Output the (X, Y) coordinate of the center of the cell containing the given text.  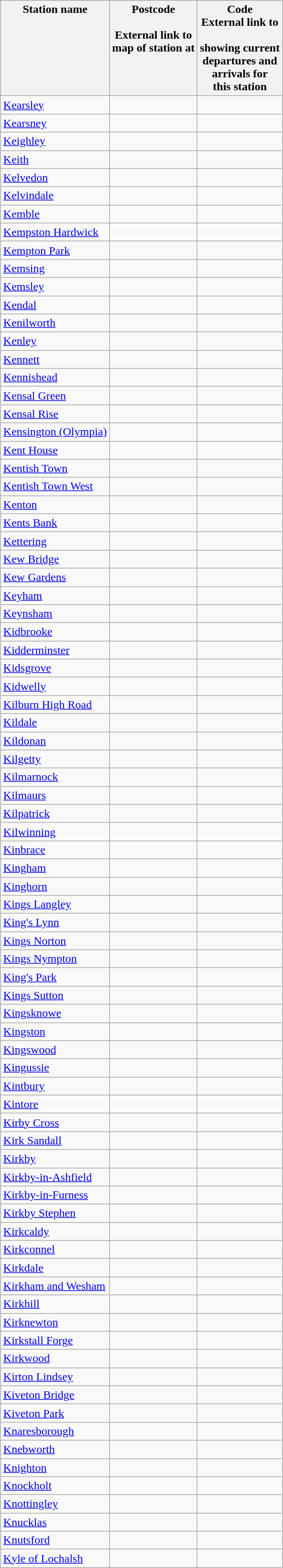
Kilgetty (55, 759)
Kenley (55, 341)
Kildonan (55, 741)
Kilmarnock (55, 777)
Kearsley (55, 105)
Kirkhill (55, 1304)
Kiveton Bridge (55, 1395)
Kew Bridge (55, 559)
Kents Bank (55, 523)
Station name (55, 48)
CodeExternal link to showing currentdepartures andarrivals forthis station (240, 48)
Kempton Park (55, 250)
Knaresborough (55, 1431)
Kent House (55, 450)
Kendal (55, 305)
Kings Sutton (55, 995)
King's Lynn (55, 923)
Kentish Town West (55, 486)
Kirby Cross (55, 1122)
Keynsham (55, 614)
Kidbrooke (55, 632)
Keith (55, 159)
Kirkby (55, 1158)
Kensal Green (55, 396)
Knebworth (55, 1449)
Kirkwood (55, 1358)
Kiveton Park (55, 1413)
Kintore (55, 1104)
Kingham (55, 868)
Kemsing (55, 268)
Kemsley (55, 286)
Kingsknowe (55, 1013)
Kirkdale (55, 1268)
Kings Nympton (55, 959)
Kingussie (55, 1068)
Kemble (55, 214)
Kings Norton (55, 941)
Kirk Sandall (55, 1140)
Kyle of Lochalsh (55, 1558)
Kempston Hardwick (55, 232)
Kenilworth (55, 323)
Kildale (55, 723)
Kidwelly (55, 686)
King's Park (55, 977)
Kingswood (55, 1050)
Knottingley (55, 1504)
Kirkham and Wesham (55, 1286)
Kennett (55, 359)
Kirkconnel (55, 1250)
Kinghorn (55, 886)
Kennishead (55, 378)
Kings Langley (55, 905)
Kilmaurs (55, 795)
Kirkby-in-Ashfield (55, 1177)
Kinbrace (55, 850)
Postcode External link to map of station at (153, 48)
Kelvedon (55, 178)
Knutsford (55, 1540)
Kenton (55, 505)
Kilwinning (55, 831)
Kidderminster (55, 650)
Kirton Lindsey (55, 1377)
Kirkby-in-Furness (55, 1195)
Knighton (55, 1468)
Kirkby Stephen (55, 1213)
Keighley (55, 141)
Kensal Rise (55, 414)
Kidsgrove (55, 668)
Kingston (55, 1031)
Kirkstall Forge (55, 1340)
Kensington (Olympia) (55, 432)
Kilpatrick (55, 813)
Knockholt (55, 1486)
Kew Gardens (55, 577)
Kearsney (55, 123)
Kelvindale (55, 196)
Kentish Town (55, 468)
Kilburn High Road (55, 705)
Kettering (55, 541)
Kirkcaldy (55, 1231)
Kirknewton (55, 1322)
Knucklas (55, 1522)
Keyham (55, 595)
Kintbury (55, 1086)
